Output the [X, Y] coordinate of the center of the cell containing the given text.  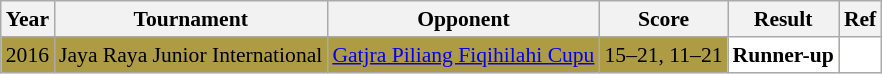
Tournament [190, 19]
Result [784, 19]
15–21, 11–21 [663, 55]
Opponent [463, 19]
Gatjra Piliang Fiqihilahi Cupu [463, 55]
Runner-up [784, 55]
Score [663, 19]
Year [28, 19]
2016 [28, 55]
Ref [860, 19]
Jaya Raya Junior International [190, 55]
